Output the (x, y) coordinate of the center of the cell containing the given text.  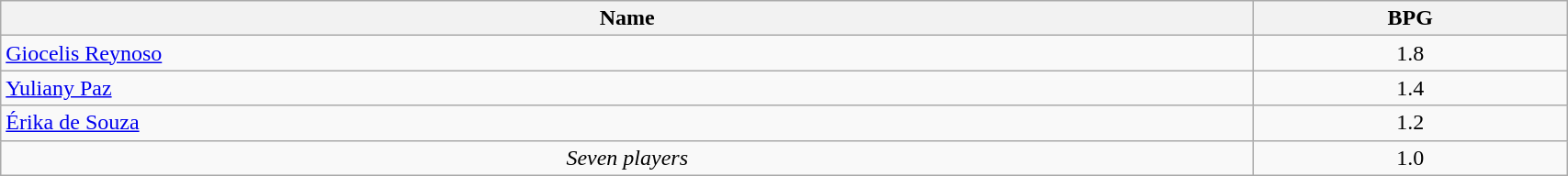
1.4 (1411, 88)
BPG (1411, 18)
Seven players (627, 158)
Yuliany Paz (627, 88)
Giocelis Reynoso (627, 53)
1.0 (1411, 158)
Érika de Souza (627, 123)
Name (627, 18)
1.8 (1411, 53)
1.2 (1411, 123)
